Scan for the cell matching the given text and deliver its [X, Y] coordinate at center. 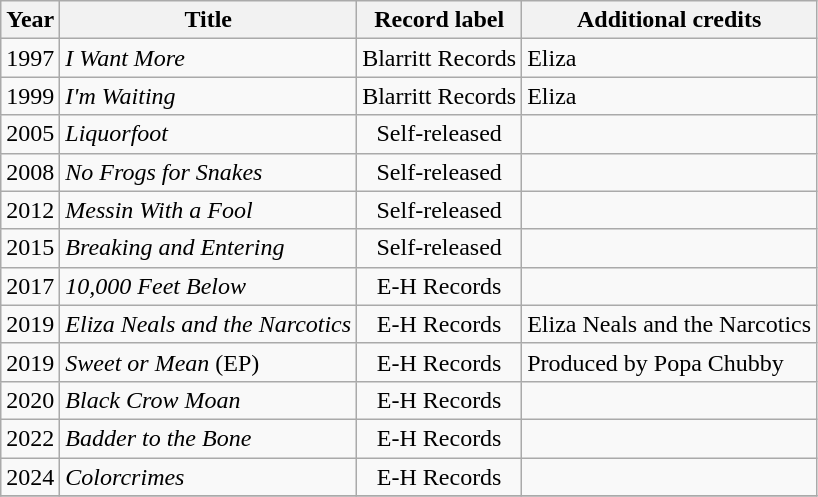
Colorcrimes [208, 477]
Badder to the Bone [208, 438]
2024 [30, 477]
2012 [30, 210]
Title [208, 20]
1997 [30, 58]
2015 [30, 248]
1999 [30, 96]
Messin With a Fool [208, 210]
Produced by Popa Chubby [670, 362]
Year [30, 20]
Breaking and Entering [208, 248]
2005 [30, 134]
2017 [30, 286]
Black Crow Moan [208, 400]
Sweet or Mean (EP) [208, 362]
2022 [30, 438]
I'm Waiting [208, 96]
10,000 Feet Below [208, 286]
Liquorfoot [208, 134]
Additional credits [670, 20]
Record label [440, 20]
No Frogs for Snakes [208, 172]
I Want More [208, 58]
2020 [30, 400]
2008 [30, 172]
